Find where the given text appears and provide that cell's center as (x, y) coordinate. 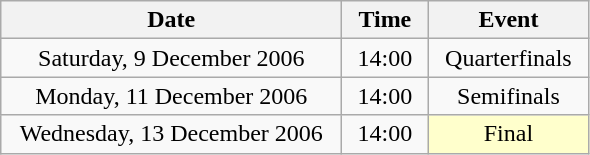
Final (508, 134)
Semifinals (508, 96)
Monday, 11 December 2006 (172, 96)
Date (172, 20)
Event (508, 20)
Saturday, 9 December 2006 (172, 58)
Time (385, 20)
Quarterfinals (508, 58)
Wednesday, 13 December 2006 (172, 134)
